Detect which cell encompasses the target text, then output its (x, y) center coordinate. 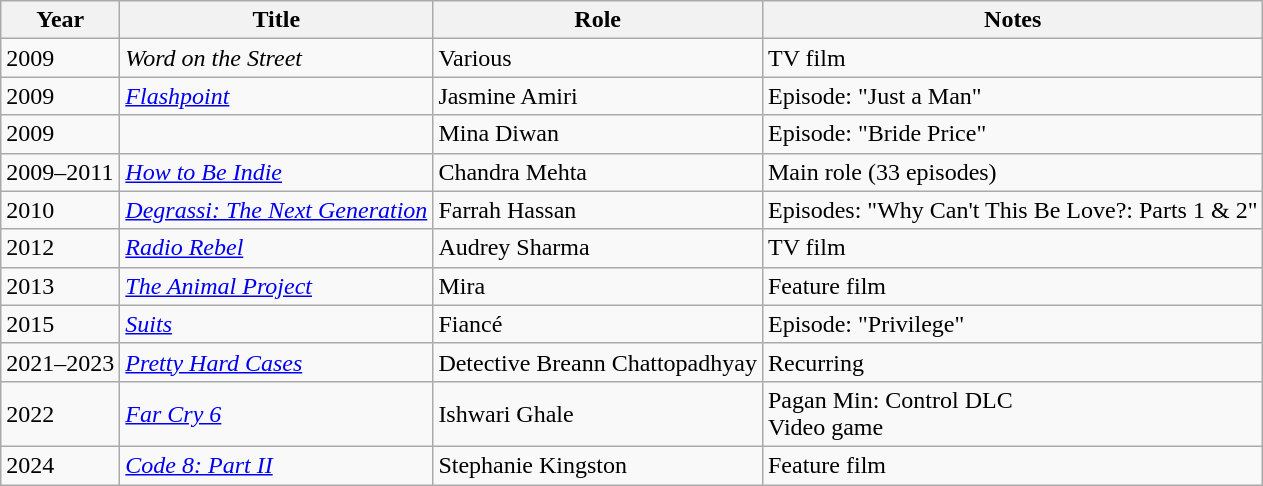
Pagan Min: Control DLCVideo game (1012, 414)
Pretty Hard Cases (276, 362)
Main role (33 episodes) (1012, 172)
2012 (60, 248)
The Animal Project (276, 286)
Fiancé (598, 324)
Role (598, 20)
Radio Rebel (276, 248)
Far Cry 6 (276, 414)
Episode: "Just a Man" (1012, 96)
Title (276, 20)
Code 8: Part II (276, 465)
2013 (60, 286)
Suits (276, 324)
2021–2023 (60, 362)
2009–2011 (60, 172)
2015 (60, 324)
Jasmine Amiri (598, 96)
Audrey Sharma (598, 248)
Farrah Hassan (598, 210)
Mina Diwan (598, 134)
Episode: "Privilege" (1012, 324)
2024 (60, 465)
Word on the Street (276, 58)
Ishwari Ghale (598, 414)
Year (60, 20)
2010 (60, 210)
Chandra Mehta (598, 172)
Mira (598, 286)
Detective Breann Chattopadhyay (598, 362)
How to Be Indie (276, 172)
Notes (1012, 20)
Episode: "Bride Price" (1012, 134)
2022 (60, 414)
Flashpoint (276, 96)
Various (598, 58)
Recurring (1012, 362)
Degrassi: The Next Generation (276, 210)
Stephanie Kingston (598, 465)
Episodes: "Why Can't This Be Love?: Parts 1 & 2" (1012, 210)
